From the cell containing the given text, extract its center point as [X, Y] coordinate. 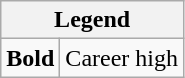
Bold [30, 58]
Career high [122, 58]
Legend [92, 20]
